Output the [x, y] coordinate of the center of the cell containing the given text.  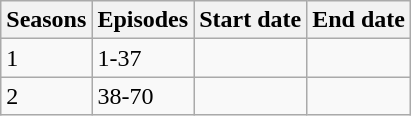
2 [46, 96]
1-37 [143, 58]
Seasons [46, 20]
1 [46, 58]
End date [359, 20]
Episodes [143, 20]
38-70 [143, 96]
Start date [250, 20]
